Pinpoint the cell where the given text exists, returning its [x, y] midpoint coordinate. 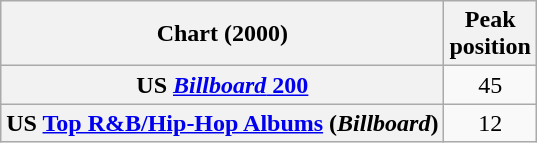
45 [490, 85]
US Billboard 200 [222, 85]
12 [490, 123]
Peakposition [490, 34]
US Top R&B/Hip-Hop Albums (Billboard) [222, 123]
Chart (2000) [222, 34]
